Output the [x, y] coordinate of the center of the cell containing the given text.  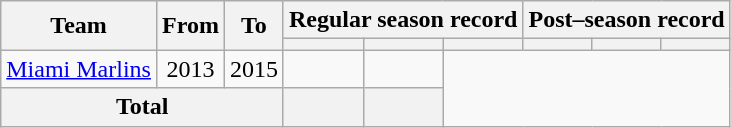
Regular season record [402, 20]
Miami Marlins [79, 69]
To [254, 26]
Post–season record [626, 20]
Total [142, 107]
2015 [254, 69]
Team [79, 26]
From [190, 26]
2013 [190, 69]
